Scan for the cell matching the given text and deliver its (X, Y) coordinate at center. 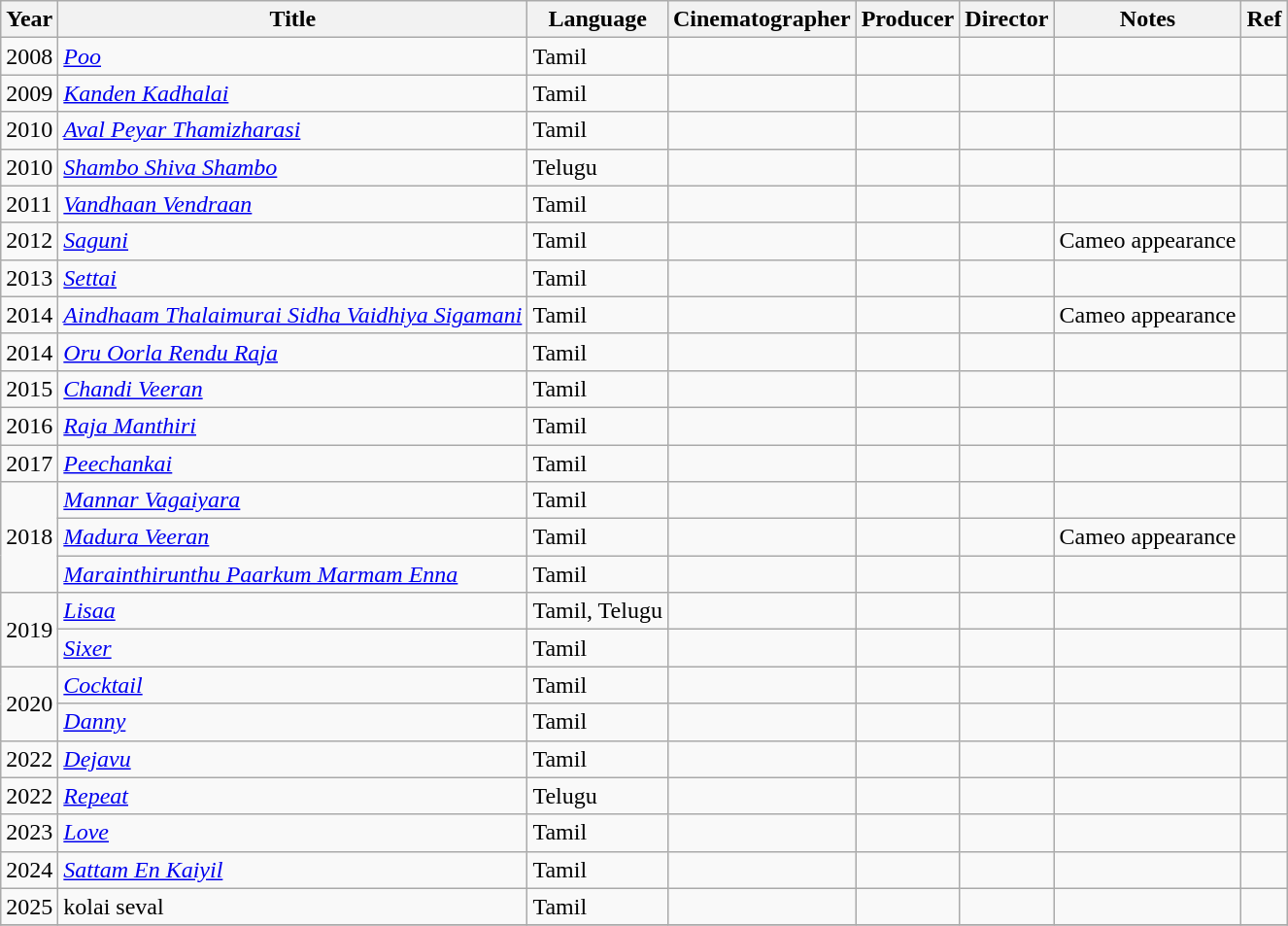
2019 (29, 630)
2023 (29, 833)
Aval Peyar Thamizharasi (293, 130)
Aindhaam Thalaimurai Sidha Vaidhiya Sigamani (293, 315)
Mannar Vagaiyara (293, 500)
2018 (29, 537)
Language (598, 19)
Poo (293, 56)
Year (29, 19)
Shambo Shiva Shambo (293, 167)
Saguni (293, 241)
2013 (29, 278)
2009 (29, 93)
Title (293, 19)
Cinematographer (762, 19)
Chandi Veeran (293, 389)
Director (1006, 19)
2008 (29, 56)
Sattam En Kaiyil (293, 870)
Ref (1265, 19)
Danny (293, 722)
Notes (1148, 19)
kolai seval (293, 907)
Kanden Kadhalai (293, 93)
Cocktail (293, 685)
2016 (29, 426)
Producer (907, 19)
Sixer (293, 648)
Settai (293, 278)
Dejavu (293, 759)
Tamil, Telugu (598, 611)
Oru Oorla Rendu Raja (293, 352)
2012 (29, 241)
2011 (29, 204)
2020 (29, 703)
Lisaa (293, 611)
Raja Manthiri (293, 426)
2024 (29, 870)
2017 (29, 463)
Vandhaan Vendraan (293, 204)
Love (293, 833)
Peechankai (293, 463)
Repeat (293, 796)
Marainthirunthu Paarkum Marmam Enna (293, 574)
2015 (29, 389)
2025 (29, 907)
Madura Veeran (293, 537)
